Provide the [x, y] coordinate of the cell's center where the given text is located.  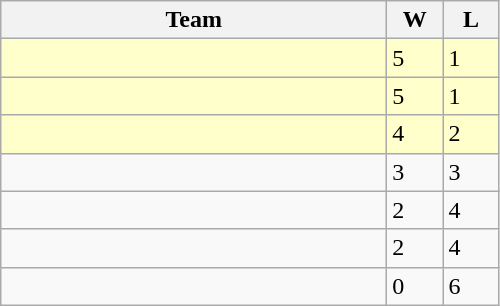
L [471, 20]
W [415, 20]
Team [194, 20]
6 [471, 286]
0 [415, 286]
